Detect which cell encompasses the target text, then output its (x, y) center coordinate. 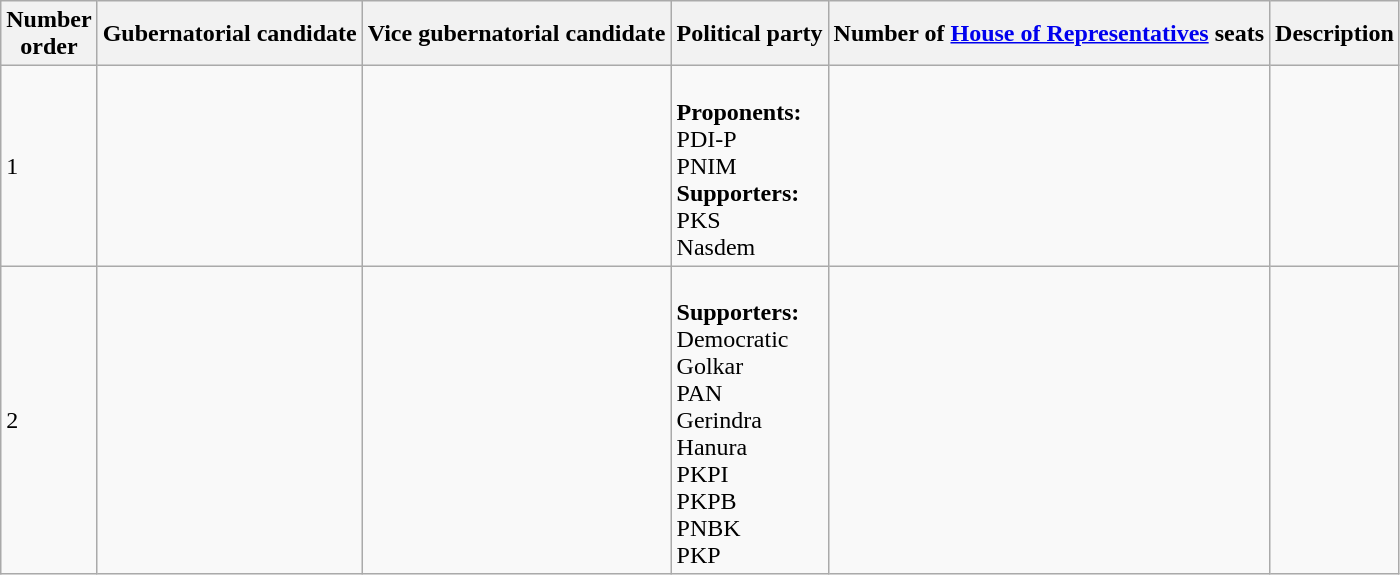
Political party (750, 34)
Proponents:PDI-PPNIM Supporters:PKSNasdem (750, 166)
Description (1335, 34)
2 (49, 420)
Numberorder (49, 34)
Vice gubernatorial candidate (516, 34)
Gubernatorial candidate (230, 34)
1 (49, 166)
Number of House of Representatives seats (1048, 34)
Supporters:DemocraticGolkarPANGerindraHanuraPKPIPKPBPNBKPKP (750, 420)
